Search for the cell housing the specified text and yield its (x, y) center coordinate. 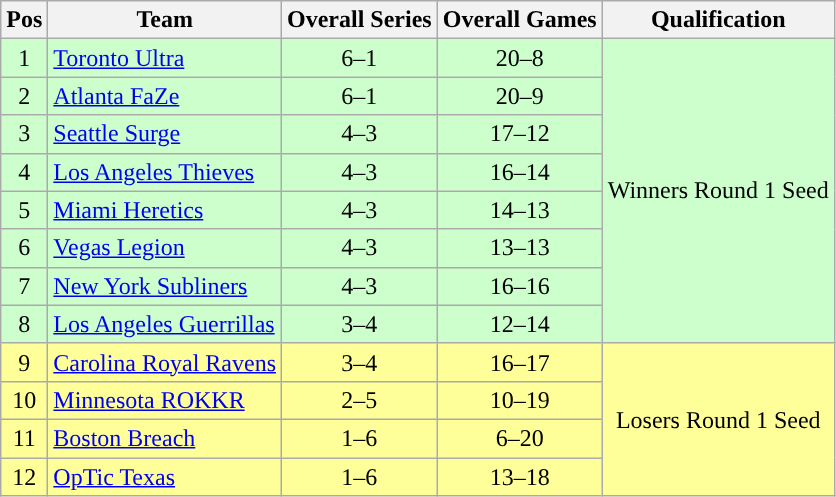
Toronto Ultra (165, 58)
2 (24, 96)
20–8 (520, 58)
OpTic Texas (165, 477)
8 (24, 324)
Winners Round 1 Seed (718, 191)
13–18 (520, 477)
Losers Round 1 Seed (718, 419)
4 (24, 172)
Vegas Legion (165, 248)
20–9 (520, 96)
Pos (24, 20)
Los Angeles Guerrillas (165, 324)
16–17 (520, 362)
2–5 (360, 400)
13–13 (520, 248)
12 (24, 477)
Carolina Royal Ravens (165, 362)
Minnesota ROKKR (165, 400)
1 (24, 58)
Overall Games (520, 20)
Team (165, 20)
17–12 (520, 134)
3 (24, 134)
6 (24, 248)
Atlanta FaZe (165, 96)
16–14 (520, 172)
5 (24, 210)
Seattle Surge (165, 134)
11 (24, 438)
Miami Heretics (165, 210)
Boston Breach (165, 438)
12–14 (520, 324)
7 (24, 286)
6–20 (520, 438)
Overall Series (360, 20)
9 (24, 362)
14–13 (520, 210)
Qualification (718, 20)
10–19 (520, 400)
10 (24, 400)
Los Angeles Thieves (165, 172)
New York Subliners (165, 286)
16–16 (520, 286)
